For the text-containing cell, return its midpoint in [X, Y] coordinate format. 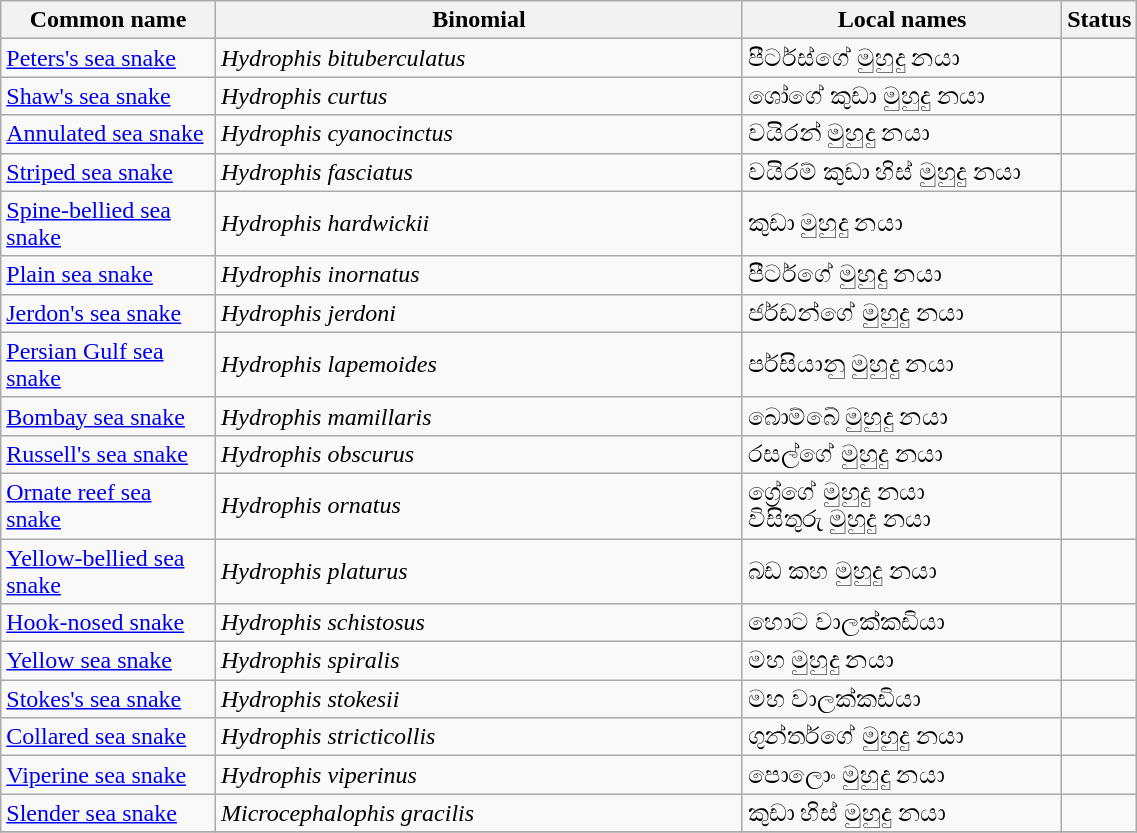
Hook-nosed snake [108, 623]
Ornate reef sea snake [108, 506]
ජර්ඩන්ගේ මුහුදු නයා [902, 313]
Hydrophis fasciatus [478, 172]
Hydrophis stokesii [478, 699]
Hydrophis viperinus [478, 775]
Hydrophis obscurus [478, 454]
Stokes's sea snake [108, 699]
ශෝගේ කුඩා මුහුදු නයා [902, 96]
මහ වාලක්කඩියා [902, 699]
Hydrophis curtus [478, 96]
Viperine sea snake [108, 775]
Yellow-bellied sea snake [108, 570]
ගුන්තර්ගේ මුහුදු නයා [902, 737]
Binomial [478, 20]
වයිරන් මුහුදු නයා [902, 134]
Jerdon's sea snake [108, 313]
කුඩා හිස් මුහුදු නයා [902, 813]
Hydrophis stricticollis [478, 737]
Hydrophis jerdoni [478, 313]
Common name [108, 20]
Hydrophis hardwickii [478, 224]
Hydrophis lapemoides [478, 364]
Bombay sea snake [108, 416]
කුඩා මුහුදු නයා [902, 224]
Persian Gulf sea snake [108, 364]
Plain sea snake [108, 275]
Hydrophis schistosus [478, 623]
Russell's sea snake [108, 454]
පර්සියානු මුහුදු නයා [902, 364]
Hydrophis platurus [478, 570]
Local names [902, 20]
Status [1100, 20]
Hydrophis spiralis [478, 661]
Slender sea snake [108, 813]
හොට වාලක්කඩියා [902, 623]
බඩ කහ මුහුදු නයා [902, 570]
Hydrophis mamillaris [478, 416]
ග්‍රේගේ මුහුදු නයා විසිතුරු මුහුදු නයා [902, 506]
මහ මුහුදු නයා [902, 661]
Hydrophis inornatus [478, 275]
Peters's sea snake [108, 58]
Spine-bellied sea snake [108, 224]
Striped sea snake [108, 172]
වයිරම් කුඩා හිස් මුහුදු නයා [902, 172]
Annulated sea snake [108, 134]
Collared sea snake [108, 737]
Yellow sea snake [108, 661]
පීටර්ගේ මුහුදු නයා [902, 275]
බොම්බේ මුහුදු නයා [902, 416]
රසල්ගේ මුහුදු නයා [902, 454]
Shaw's sea snake [108, 96]
Hydrophis cyanocinctus [478, 134]
Hydrophis bituberculatus [478, 58]
Microcephalophis gracilis [478, 813]
Hydrophis ornatus [478, 506]
පීටර්ස්ගේ මුහුදු නයා [902, 58]
පොලොං මුහුදු නයා [902, 775]
